Scan for the cell matching the given text and deliver its [x, y] coordinate at center. 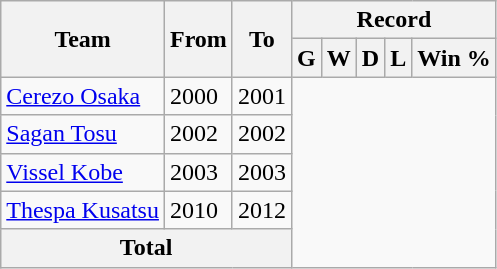
Vissel Kobe [83, 172]
To [262, 39]
Win % [454, 58]
2012 [262, 210]
2010 [198, 210]
L [398, 58]
Cerezo Osaka [83, 96]
Sagan Tosu [83, 134]
D [370, 58]
From [198, 39]
G [306, 58]
2001 [262, 96]
Total [146, 248]
Team [83, 39]
Record [394, 20]
Thespa Kusatsu [83, 210]
W [338, 58]
2000 [198, 96]
